Provide the [x, y] coordinate of the cell's center where the given text is located.  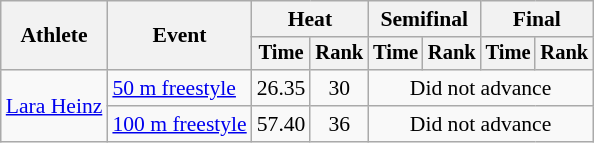
30 [339, 88]
Athlete [54, 36]
Event [179, 36]
100 m freestyle [179, 124]
26.35 [282, 88]
Lara Heinz [54, 106]
36 [339, 124]
57.40 [282, 124]
Final [537, 19]
50 m freestyle [179, 88]
Heat [310, 19]
Semifinal [424, 19]
